Capture the cell that displays the provided text and extract its [X, Y] central coordinate. 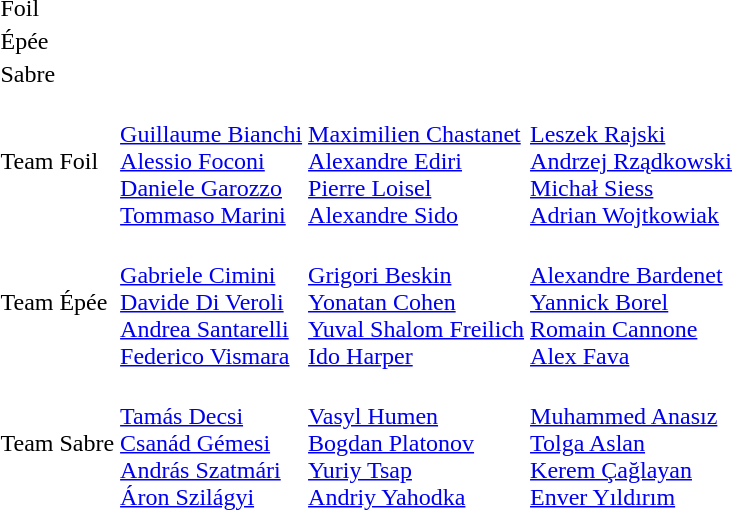
Maximilien ChastanetAlexandre EdiriPierre LoiselAlexandre Sido [416, 161]
Gabriele CiminiDavide Di VeroliAndrea SantarelliFederico Vismara [212, 302]
Grigori BeskinYonatan CohenYuval Shalom FreilichIdo Harper [416, 302]
Guillaume BianchiAlessio FoconiDaniele GarozzoTommaso Marini [212, 161]
